Pinpoint the cell where the given text exists, returning its (X, Y) midpoint coordinate. 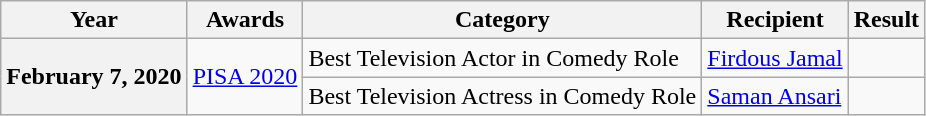
Recipient (775, 20)
Category (502, 20)
Saman Ansari (775, 96)
Year (94, 20)
Firdous Jamal (775, 58)
Awards (245, 20)
Best Television Actress in Comedy Role (502, 96)
Result (886, 20)
Best Television Actor in Comedy Role (502, 58)
February 7, 2020 (94, 77)
PISA 2020 (245, 77)
